Identify which cell holds the provided text, then report its [X, Y] central coordinate. 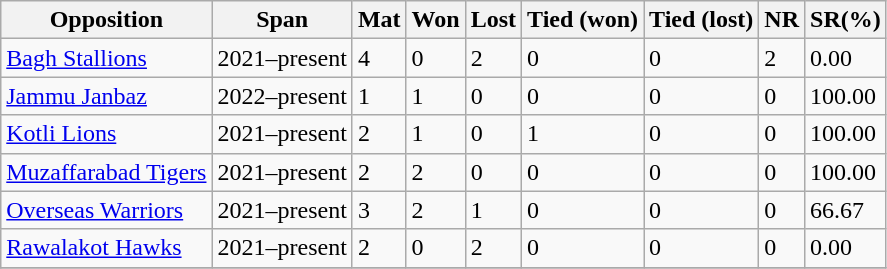
Lost [493, 20]
Tied (won) [583, 20]
Won [436, 20]
SR(%) [846, 20]
NR [782, 20]
Jammu Janbaz [106, 96]
66.67 [846, 210]
Span [282, 20]
Muzaffarabad Tigers [106, 172]
Bagh Stallions [106, 58]
2022–present [282, 96]
Overseas Warriors [106, 210]
Kotli Lions [106, 134]
4 [379, 58]
Mat [379, 20]
Tied (lost) [702, 20]
3 [379, 210]
Rawalakot Hawks [106, 248]
Opposition [106, 20]
